Identify which cell holds the provided text, then report its [X, Y] central coordinate. 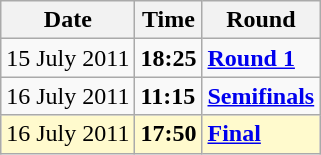
11:15 [168, 96]
Round 1 [261, 58]
18:25 [168, 58]
17:50 [168, 134]
Time [168, 20]
Round [261, 20]
Date [68, 20]
15 July 2011 [68, 58]
Semifinals [261, 96]
Final [261, 134]
